Return [x, y] of the center of cell containing provided text 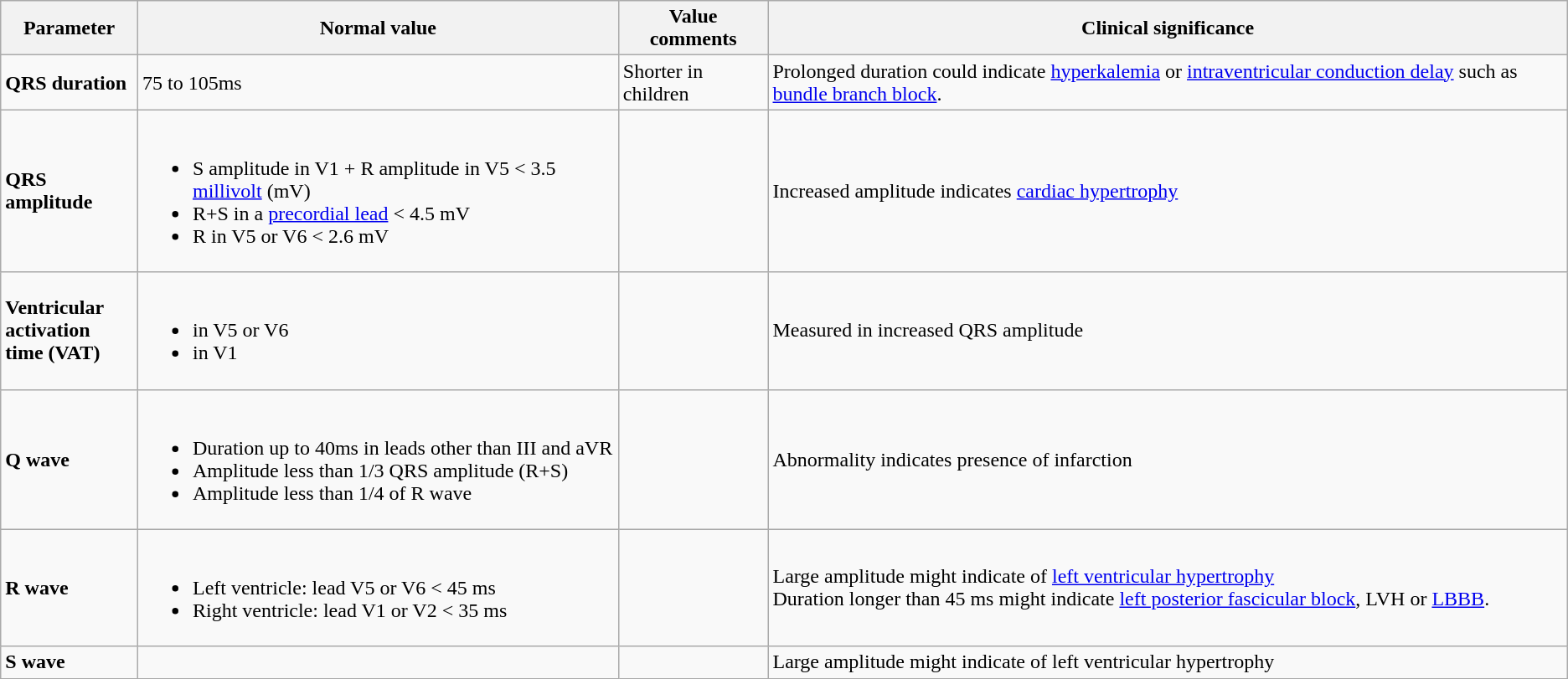
S amplitude in V1 + R amplitude in V5 < 3.5 millivolt (mV)R+S in a precordial lead < 4.5 mVR in V5 or V6 < 2.6 mV [378, 191]
S wave [70, 662]
Large amplitude might indicate of left ventricular hypertrophyDuration longer than 45 ms might indicate left posterior fascicular block, LVH or LBBB. [1168, 588]
Value comments [694, 28]
QRS duration [70, 82]
Left ventricle: lead V5 or V6 < 45 msRight ventricle: lead V1 or V2 < 35 ms [378, 588]
QRS amplitude [70, 191]
Normal value [378, 28]
Q wave [70, 459]
Prolonged duration could indicate hyperkalemia or intraventricular conduction delay such as bundle branch block. [1168, 82]
R wave [70, 588]
Abnormality indicates presence of infarction [1168, 459]
Measured in increased QRS amplitude [1168, 331]
Clinical significance [1168, 28]
Duration up to 40ms in leads other than III and aVRAmplitude less than 1/3 QRS amplitude (R+S)Amplitude less than 1/4 of R wave [378, 459]
Shorter in children [694, 82]
75 to 105ms [378, 82]
Ventricular activation time (VAT) [70, 331]
Increased amplitude indicates cardiac hypertrophy [1168, 191]
in V5 or V6 in V1 [378, 331]
Parameter [70, 28]
Large amplitude might indicate of left ventricular hypertrophy [1168, 662]
